Determine the [X, Y] coordinate at the center of the cell enclosing the given text.  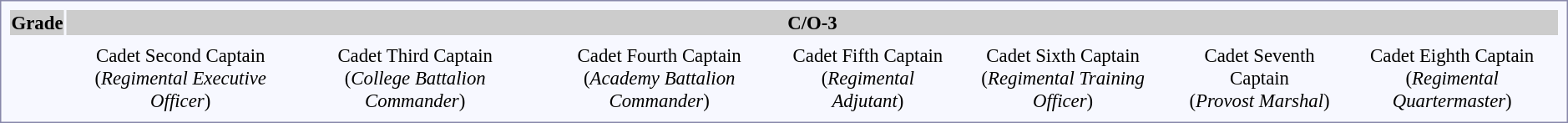
Cadet Sixth Captain(Regimental Training Officer) [1064, 78]
Cadet Seventh Captain(Provost Marshal) [1260, 78]
Cadet Fifth Captain(Regimental Adjutant) [867, 78]
Cadet Third Captain(College Battalion Commander) [415, 78]
C/O-3 [812, 23]
Cadet Second Captain(Regimental Executive Officer) [180, 78]
Grade [37, 23]
Cadet Eighth Captain(Regimental Quartermaster) [1452, 78]
Cadet Fourth Captain(Academy Battalion Commander) [660, 78]
